Detect which cell encompasses the target text, then output its [x, y] center coordinate. 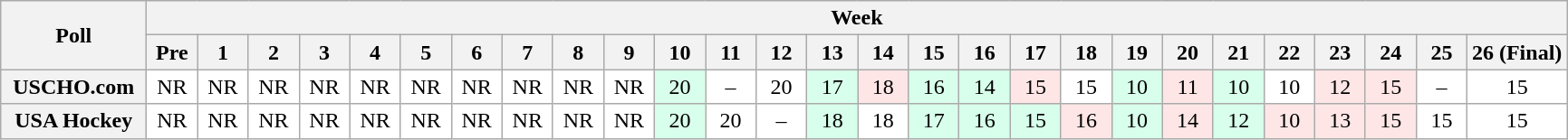
19 [1137, 52]
8 [578, 52]
Week [857, 18]
3 [324, 52]
25 [1441, 52]
USA Hockey [74, 121]
Pre [172, 52]
24 [1390, 52]
1 [223, 52]
6 [476, 52]
4 [375, 52]
22 [1289, 52]
23 [1340, 52]
USCHO.com [74, 87]
Poll [74, 35]
21 [1238, 52]
26 (Final) [1516, 52]
5 [426, 52]
7 [527, 52]
2 [274, 52]
9 [629, 52]
